Search for the cell housing the specified text and yield its [x, y] center coordinate. 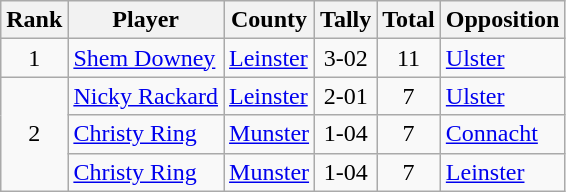
2-01 [346, 96]
Connacht [502, 134]
Nicky Rackard [146, 96]
Shem Downey [146, 58]
3-02 [346, 58]
Rank [34, 20]
Total [409, 20]
1 [34, 58]
Player [146, 20]
Opposition [502, 20]
County [270, 20]
11 [409, 58]
Tally [346, 20]
2 [34, 134]
